Output the [X, Y] coordinate of the center of the cell containing the given text.  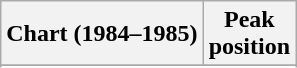
Chart (1984–1985) [102, 34]
Peakposition [249, 34]
